Find where the given text appears and provide that cell's center as (X, Y) coordinate. 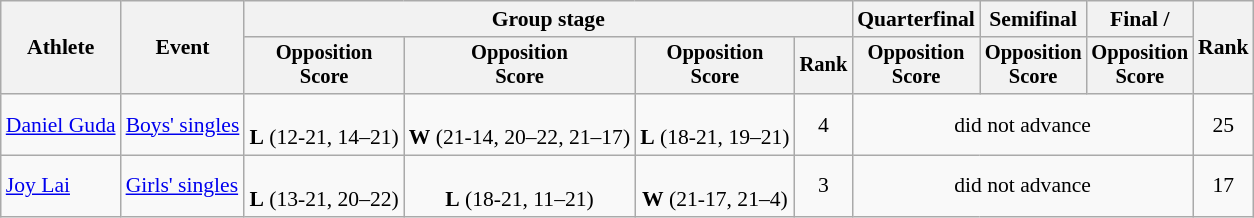
Event (183, 48)
4 (824, 124)
17 (1224, 186)
L (18-21, 11–21) (520, 186)
W (21-17, 21–4) (714, 186)
Athlete (61, 48)
L (12-21, 14–21) (324, 124)
Girls' singles (183, 186)
Group stage (548, 19)
W (21-14, 20–22, 21–17) (520, 124)
3 (824, 186)
L (18-21, 19–21) (714, 124)
L (13-21, 20–22) (324, 186)
Boys' singles (183, 124)
Daniel Guda (61, 124)
Semifinal (1034, 19)
Joy Lai (61, 186)
Final / (1140, 19)
25 (1224, 124)
Quarterfinal (916, 19)
